Determine the (x, y) coordinate at the center of the cell enclosing the given text.  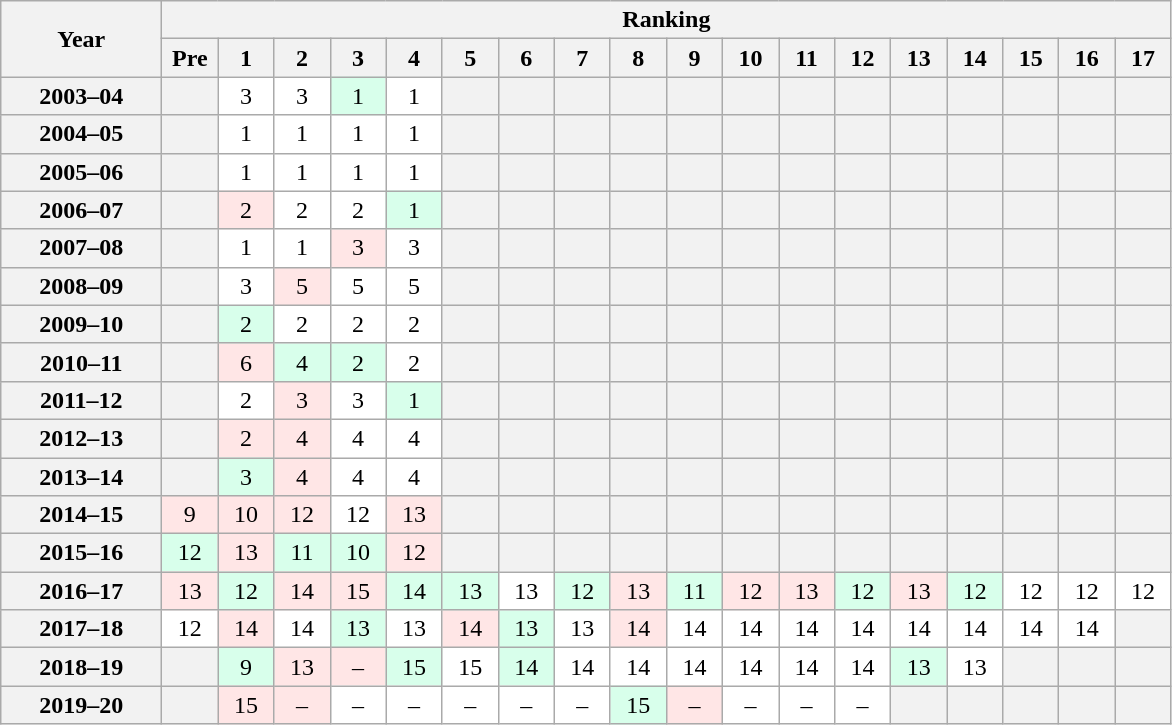
2007–08 (82, 248)
2016–17 (82, 591)
2009–10 (82, 324)
2017–18 (82, 629)
2019–20 (82, 705)
2015–16 (82, 553)
2010–11 (82, 362)
2004–05 (82, 134)
2008–09 (82, 286)
Year (82, 39)
16 (1087, 58)
17 (1143, 58)
2003–04 (82, 96)
2013–14 (82, 477)
2005–06 (82, 172)
2014–15 (82, 515)
7 (582, 58)
2018–19 (82, 667)
8 (638, 58)
Pre (190, 58)
Ranking (666, 20)
2012–13 (82, 438)
2006–07 (82, 210)
2011–12 (82, 400)
